Extract the (X, Y) coordinate from the center of the cell holding the provided text.  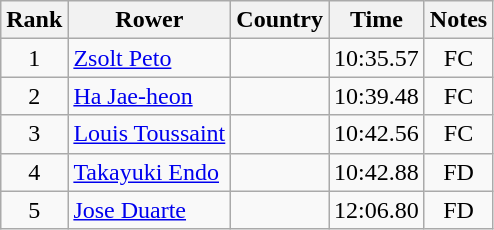
3 (34, 134)
10:42.88 (377, 172)
10:39.48 (377, 96)
10:35.57 (377, 58)
1 (34, 58)
2 (34, 96)
Louis Toussaint (150, 134)
Ha Jae-heon (150, 96)
Rank (34, 20)
Takayuki Endo (150, 172)
10:42.56 (377, 134)
Time (377, 20)
Notes (458, 20)
Zsolt Peto (150, 58)
5 (34, 210)
Rower (150, 20)
Jose Duarte (150, 210)
Country (280, 20)
4 (34, 172)
12:06.80 (377, 210)
